For the text-containing cell, return its midpoint in [X, Y] coordinate format. 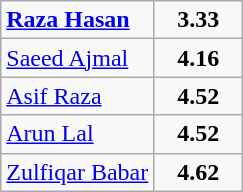
4.16 [198, 58]
Saeed Ajmal [78, 58]
Arun Lal [78, 134]
Asif Raza [78, 96]
3.33 [198, 20]
Raza Hasan [78, 20]
4.62 [198, 172]
Zulfiqar Babar [78, 172]
